Return [X, Y] of the center of cell containing provided text 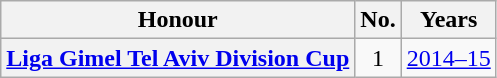
1 [378, 58]
Honour [178, 20]
Years [448, 20]
2014–15 [448, 58]
No. [378, 20]
Liga Gimel Tel Aviv Division Cup [178, 58]
